Provide the [X, Y] coordinate of the cell's center where the given text is located.  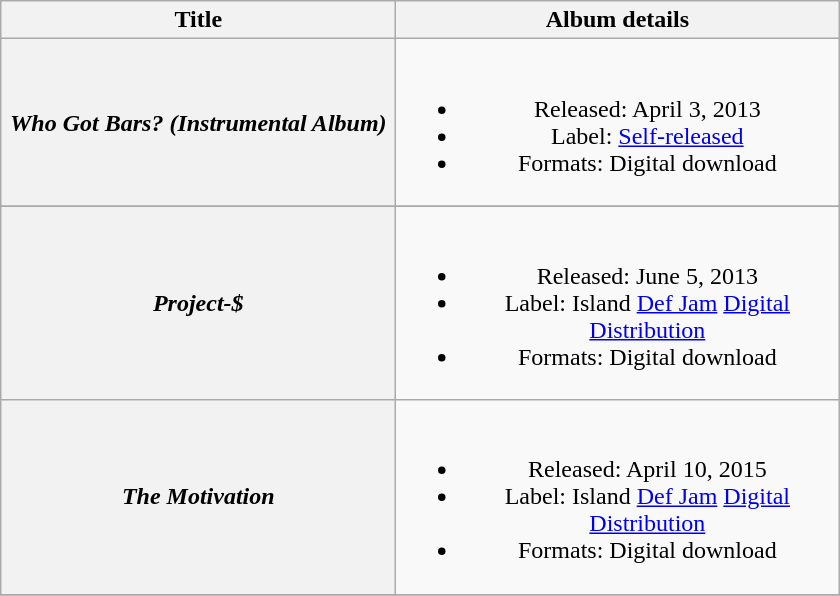
Project-$ [198, 303]
Album details [618, 20]
The Motivation [198, 497]
Title [198, 20]
Who Got Bars? (Instrumental Album) [198, 122]
Released: April 10, 2015Label: Island Def Jam Digital DistributionFormats: Digital download [618, 497]
Released: June 5, 2013Label: Island Def Jam Digital DistributionFormats: Digital download [618, 303]
Released: April 3, 2013 Label: Self-releasedFormats: Digital download [618, 122]
